Identify which cell holds the provided text, then report its (x, y) central coordinate. 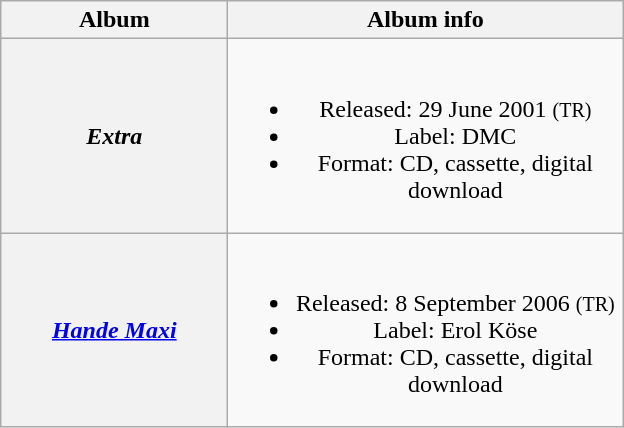
Album info (426, 20)
Extra (114, 136)
Released: 8 September 2006 (TR)Label: Erol KöseFormat: CD, cassette, digital download (426, 330)
Album (114, 20)
Hande Maxi (114, 330)
Released: 29 June 2001 (TR)Label: DMCFormat: CD, cassette, digital download (426, 136)
